Identify which cell holds the provided text, then report its [X, Y] central coordinate. 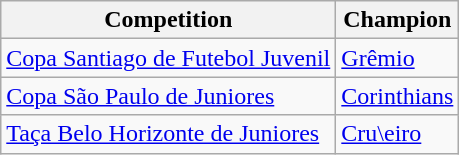
Taça Belo Horizonte de Juniores [168, 134]
Corinthians [398, 96]
Competition [168, 20]
Cru\eiro [398, 134]
Champion [398, 20]
Grêmio [398, 58]
Copa São Paulo de Juniores [168, 96]
Copa Santiago de Futebol Juvenil [168, 58]
